Determine the (X, Y) coordinate at the center of the cell enclosing the given text.  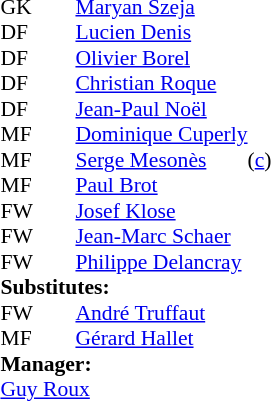
Philippe Delancray (161, 262)
Jean-Marc Schaer (161, 237)
Paul Brot (161, 185)
Dominique Cuperly (161, 135)
Manager: (124, 364)
Josef Klose (161, 211)
Gérard Hallet (161, 339)
André Truffaut (161, 313)
Lucien Denis (161, 33)
Serge Mesonès (161, 160)
Substitutes: (124, 287)
Christian Roque (161, 83)
Olivier Borel (161, 58)
Jean-Paul Noël (161, 109)
